Extract the (X, Y) coordinate from the center of the cell holding the provided text.  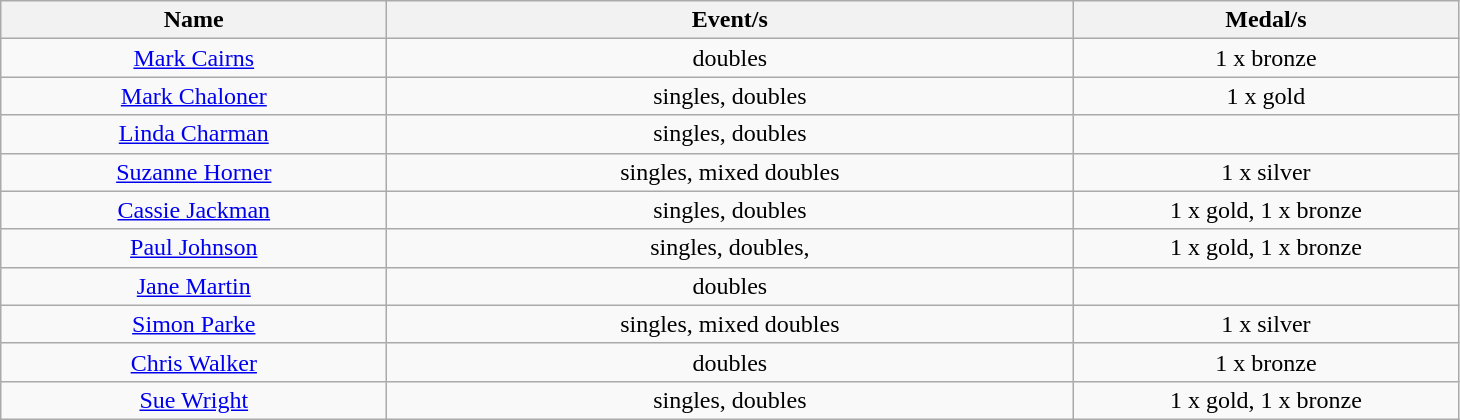
Suzanne Horner (194, 172)
Cassie Jackman (194, 210)
Linda Charman (194, 134)
Name (194, 20)
Paul Johnson (194, 248)
Mark Chaloner (194, 96)
Simon Parke (194, 324)
Sue Wright (194, 400)
Chris Walker (194, 362)
Mark Cairns (194, 58)
1 x gold (1266, 96)
singles, doubles, (730, 248)
Event/s (730, 20)
Medal/s (1266, 20)
Jane Martin (194, 286)
